For the text-containing cell, return its midpoint in (x, y) coordinate format. 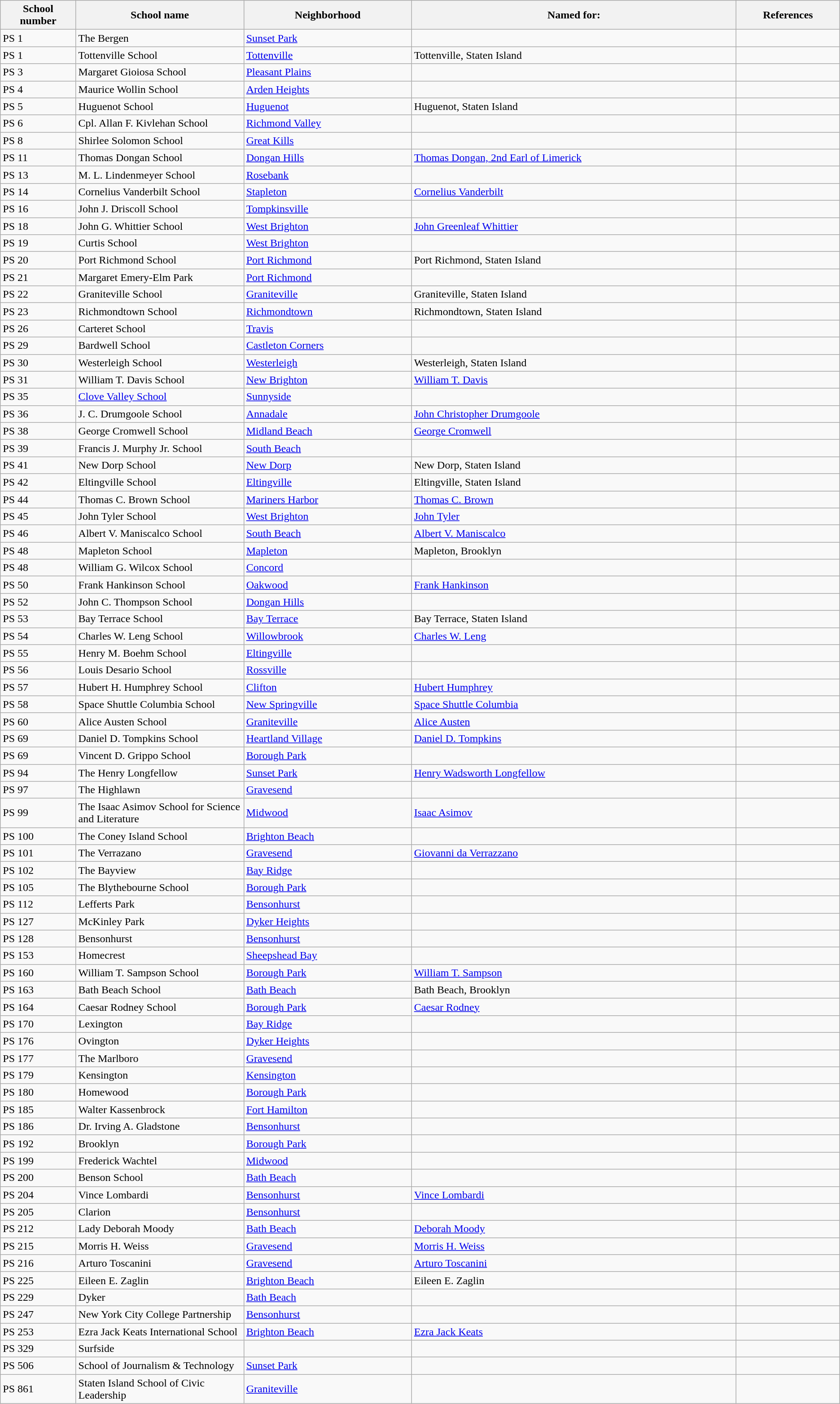
PS 31 (38, 380)
School name (160, 15)
Daniel D. Tompkins (573, 738)
Richmond Valley (328, 123)
Eltingville, Staten Island (573, 482)
Alice Austen School (160, 721)
Lady Deborah Moody (160, 1229)
Arden Heights (328, 89)
Hubert Humphrey (573, 687)
John Tyler School (160, 517)
Annadale (328, 414)
PS 101 (38, 853)
PS 102 (38, 870)
Stapleton (328, 192)
Deborah Moody (573, 1229)
PS 3 (38, 72)
PS 38 (38, 431)
PS 54 (38, 636)
Homecrest (160, 956)
PS 36 (38, 414)
Ezra Jack Keats (573, 1332)
Huguenot (328, 106)
PS 97 (38, 790)
PS 21 (38, 277)
Vincent D. Grippo School (160, 755)
Thomas Dongan, 2nd Earl of Limerick (573, 158)
PS 55 (38, 653)
Space Shuttle Columbia (573, 704)
The Blythebourne School (160, 887)
Charles W. Leng School (160, 636)
Rosebank (328, 175)
PS 200 (38, 1178)
Eltingville School (160, 482)
PS 41 (38, 465)
Margaret Emery-Elm Park (160, 277)
PS 16 (38, 209)
PS 35 (38, 397)
PS 50 (38, 585)
Caesar Rodney (573, 1007)
New Dorp (328, 465)
PS 4 (38, 89)
William T. Sampson School (160, 973)
PS 14 (38, 192)
Isaac Asimov (573, 813)
George Cromwell School (160, 431)
PS 253 (38, 1332)
Pleasant Plains (328, 72)
PS 180 (38, 1092)
PS 185 (38, 1110)
PS 44 (38, 500)
Mapleton, Brooklyn (573, 551)
Clifton (328, 687)
PS 5 (38, 106)
New Springville (328, 704)
Hubert H. Humphrey School (160, 687)
Heartland Village (328, 738)
Walter Kassenbrock (160, 1110)
John Greenleaf Whittier (573, 226)
Bay Terrace (328, 619)
Caesar Rodney School (160, 1007)
John J. Driscoll School (160, 209)
The Bergen (160, 38)
PS 212 (38, 1229)
School of Journalism & Technology (160, 1366)
Shirlee Solomon School (160, 140)
Cpl. Allan F. Kivlehan School (160, 123)
References (788, 15)
Port Richmond, Staten Island (573, 260)
Staten Island School of Civic Leadership (160, 1389)
Westerleigh (328, 363)
PS 216 (38, 1263)
PS 192 (38, 1144)
PS 22 (38, 294)
PS 225 (38, 1280)
PS 26 (38, 329)
Margaret Gioiosa School (160, 72)
Giovanni da Verrazzano (573, 853)
McKinley Park (160, 921)
Tottenville, Staten Island (573, 55)
PS 42 (38, 482)
PS 57 (38, 687)
Westerleigh, Staten Island (573, 363)
Richmondtown (328, 312)
PS 18 (38, 226)
PS 128 (38, 939)
PS 105 (38, 887)
PS 53 (38, 619)
Graniteville, Staten Island (573, 294)
Graniteville School (160, 294)
Charles W. Leng (573, 636)
Great Kills (328, 140)
John Christopher Drumgoole (573, 414)
PS 30 (38, 363)
PS 247 (38, 1314)
The Henry Longfellow (160, 772)
Alice Austen (573, 721)
Bay Terrace School (160, 619)
Cornelius Vanderbilt (573, 192)
William T. Sampson (573, 973)
Concord (328, 568)
PS 127 (38, 921)
PS 329 (38, 1349)
Bath Beach School (160, 990)
Benson School (160, 1178)
PS 861 (38, 1389)
Homewood (160, 1092)
Schoolnumber (38, 15)
Henry Wadsworth Longfellow (573, 772)
PS 215 (38, 1246)
Tottenville School (160, 55)
Henry M. Boehm School (160, 653)
PS 112 (38, 904)
The Marlboro (160, 1058)
PS 186 (38, 1127)
Cornelius Vanderbilt School (160, 192)
Brooklyn (160, 1144)
PS 58 (38, 704)
Dyker (160, 1297)
PS 199 (38, 1161)
Lexington (160, 1024)
New Dorp, Staten Island (573, 465)
Bay Terrace, Staten Island (573, 619)
Bardwell School (160, 346)
PS 52 (38, 602)
Tompkinsville (328, 209)
Thomas C. Brown (573, 500)
PS 60 (38, 721)
Frederick Wachtel (160, 1161)
PS 229 (38, 1297)
Maurice Wollin School (160, 89)
New York City College Partnership (160, 1314)
Tottenville (328, 55)
Clove Valley School (160, 397)
PS 204 (38, 1195)
J. C. Drumgoole School (160, 414)
Willowbrook (328, 636)
William G. Wilcox School (160, 568)
Fort Hamilton (328, 1110)
George Cromwell (573, 431)
William T. Davis School (160, 380)
PS 170 (38, 1024)
New Dorp School (160, 465)
PS 56 (38, 670)
Richmondtown, Staten Island (573, 312)
PS 19 (38, 243)
PS 99 (38, 813)
PS 164 (38, 1007)
PS 179 (38, 1075)
Castleton Corners (328, 346)
PS 45 (38, 517)
Mapleton (328, 551)
John G. Whittier School (160, 226)
Francis J. Murphy Jr. School (160, 448)
Albert V. Maniscalco (573, 534)
Huguenot, Staten Island (573, 106)
Curtis School (160, 243)
PS 163 (38, 990)
Port Richmond School (160, 260)
PS 176 (38, 1041)
Westerleigh School (160, 363)
Frank Hankinson School (160, 585)
The Verrazano (160, 853)
Huguenot School (160, 106)
PS 46 (38, 534)
Carteret School (160, 329)
Richmondtown School (160, 312)
PS 506 (38, 1366)
Midland Beach (328, 431)
Thomas C. Brown School (160, 500)
John Tyler (573, 517)
PS 153 (38, 956)
Sheepshead Bay (328, 956)
Ezra Jack Keats International School (160, 1332)
Frank Hankinson (573, 585)
Bath Beach, Brooklyn (573, 990)
Rossville (328, 670)
Named for: (573, 15)
PS 6 (38, 123)
PS 39 (38, 448)
PS 11 (38, 158)
Mapleton School (160, 551)
PS 20 (38, 260)
PS 100 (38, 836)
Louis Desario School (160, 670)
PS 13 (38, 175)
John C. Thompson School (160, 602)
PS 94 (38, 772)
Sunnyside (328, 397)
Surfside (160, 1349)
New Brighton (328, 380)
The Coney Island School (160, 836)
The Isaac Asimov School for Science and Literature (160, 813)
Travis (328, 329)
PS 29 (38, 346)
Mariners Harbor (328, 500)
Space Shuttle Columbia School (160, 704)
PS 205 (38, 1212)
Ovington (160, 1041)
PS 177 (38, 1058)
Oakwood (328, 585)
Daniel D. Tompkins School (160, 738)
Lefferts Park (160, 904)
M. L. Lindenmeyer School (160, 175)
Albert V. Maniscalco School (160, 534)
Clarion (160, 1212)
PS 23 (38, 312)
Dr. Irving A. Gladstone (160, 1127)
The Highlawn (160, 790)
The Bayview (160, 870)
PS 8 (38, 140)
Neighborhood (328, 15)
Thomas Dongan School (160, 158)
PS 160 (38, 973)
William T. Davis (573, 380)
